Determine the (x, y) coordinate at the center of the cell enclosing the given text.  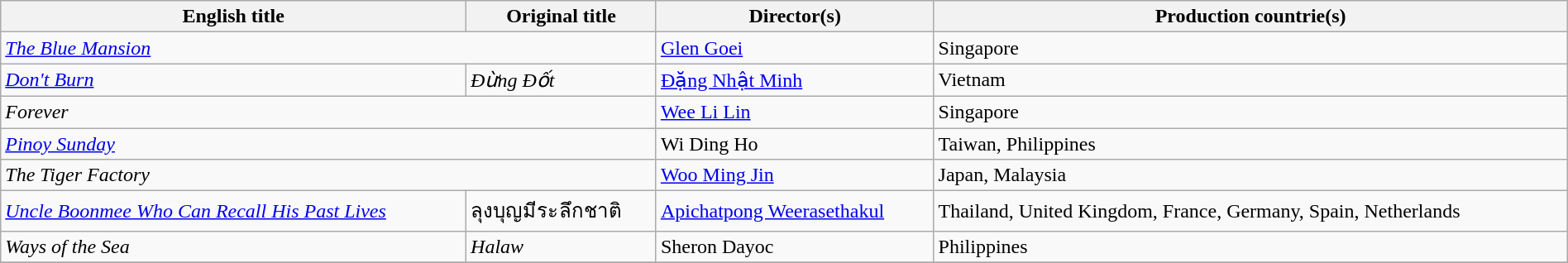
Woo Ming Jin (795, 175)
The Tiger Factory (329, 175)
Production countrie(s) (1250, 17)
Đặng Nhật Minh (795, 80)
Halaw (562, 246)
Japan, Malaysia (1250, 175)
Wi Ding Ho (795, 143)
Glen Goei (795, 48)
The Blue Mansion (329, 48)
Uncle Boonmee Who Can Recall His Past Lives (233, 212)
Apichatpong Weerasethakul (795, 212)
Vietnam (1250, 80)
Wee Li Lin (795, 112)
English title (233, 17)
Ways of the Sea (233, 246)
Don't Burn (233, 80)
Đừng Đốt (562, 80)
Thailand, United Kingdom, France, Germany, Spain, Netherlands (1250, 212)
Pinoy Sunday (329, 143)
Director(s) (795, 17)
Original title (562, 17)
Forever (329, 112)
ลุงบุญมีระลึกชาติ (562, 212)
Sheron Dayoc (795, 246)
Taiwan, Philippines (1250, 143)
Philippines (1250, 246)
